Find where the given text appears and provide that cell's center as (x, y) coordinate. 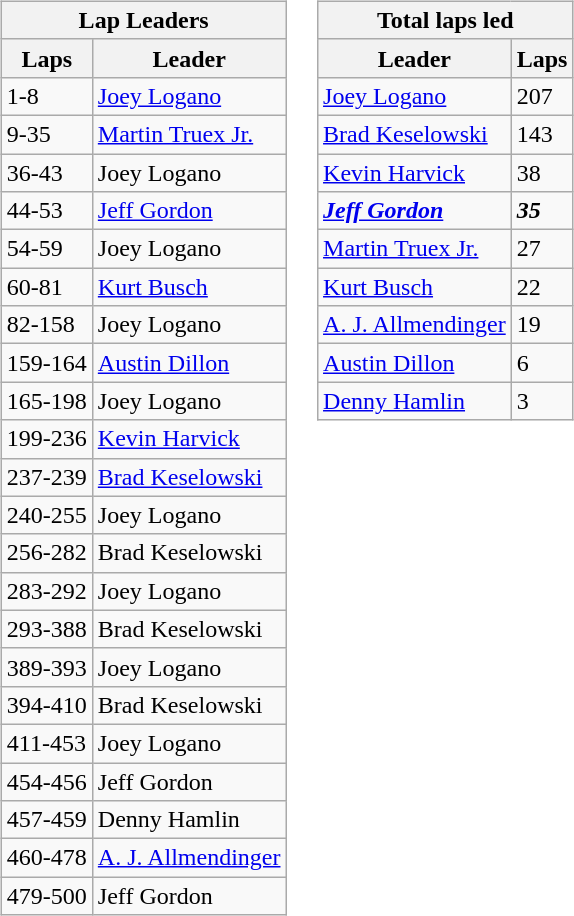
411-453 (46, 743)
44-53 (46, 211)
Total laps led (446, 20)
22 (542, 287)
1-8 (46, 96)
207 (542, 96)
36-43 (46, 173)
143 (542, 134)
38 (542, 173)
Lap Leaders (144, 20)
283-292 (46, 591)
19 (542, 325)
389-393 (46, 667)
9-35 (46, 134)
240-255 (46, 515)
394-410 (46, 705)
454-456 (46, 781)
479-500 (46, 896)
237-239 (46, 477)
457-459 (46, 820)
293-388 (46, 629)
256-282 (46, 553)
54-59 (46, 249)
82-158 (46, 325)
3 (542, 401)
460-478 (46, 858)
27 (542, 249)
60-81 (46, 287)
35 (542, 211)
165-198 (46, 401)
199-236 (46, 439)
159-164 (46, 363)
6 (542, 363)
